Capture the cell that displays the provided text and extract its (X, Y) central coordinate. 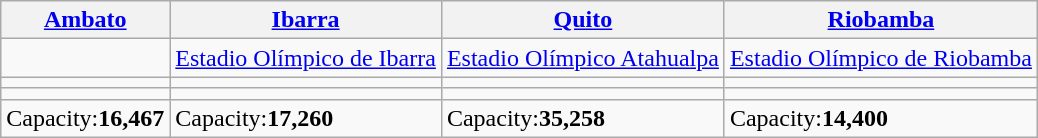
Capacity:16,467 (86, 118)
Estadio Olímpico de Riobamba (880, 58)
Estadio Olímpico de Ibarra (306, 58)
Quito (582, 20)
Ambato (86, 20)
Riobamba (880, 20)
Ibarra (306, 20)
Capacity:14,400 (880, 118)
Estadio Olímpico Atahualpa (582, 58)
Capacity:17,260 (306, 118)
Capacity:35,258 (582, 118)
